Scan for the cell matching the given text and deliver its (x, y) coordinate at center. 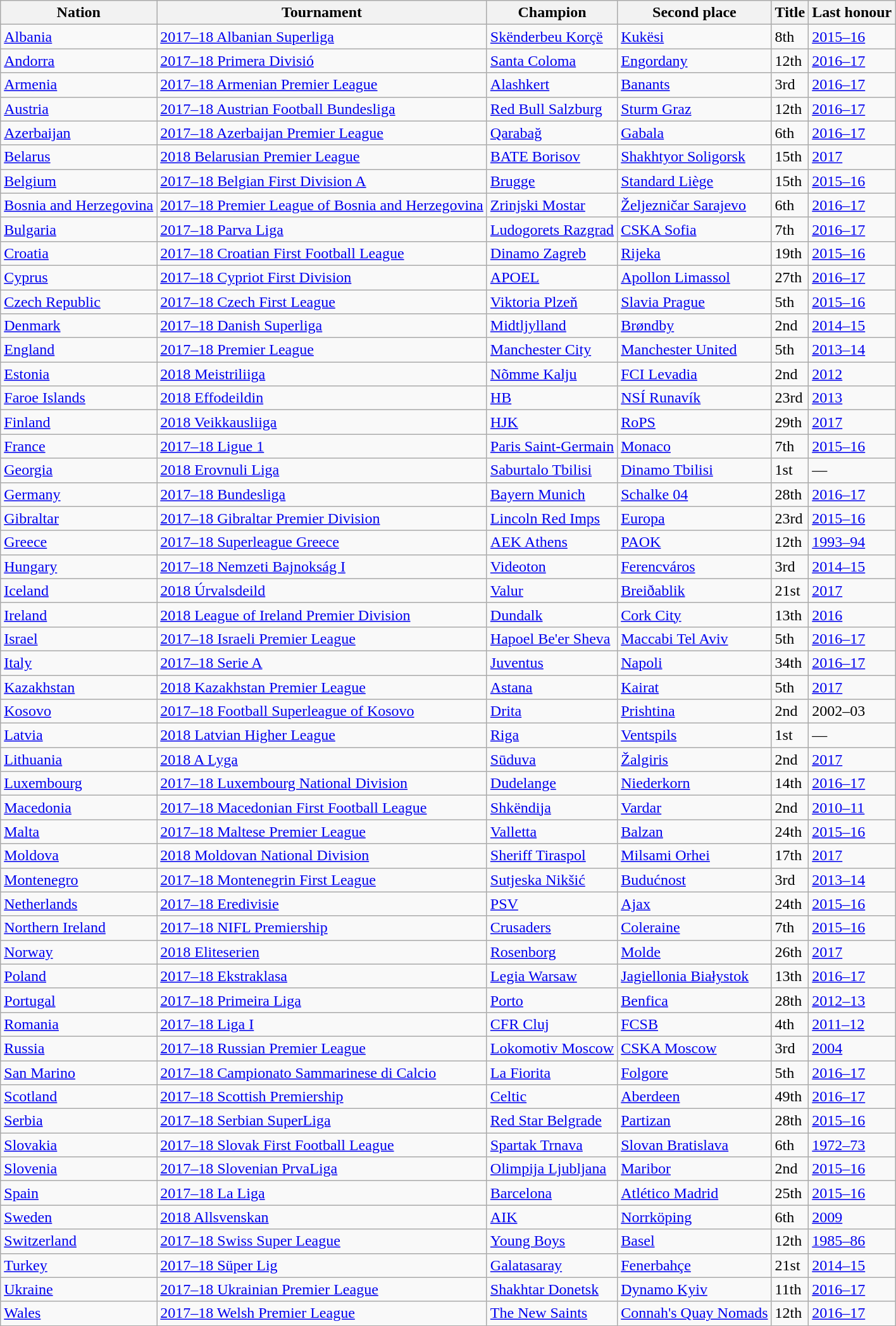
Tournament (322, 13)
Astana (552, 687)
Albania (78, 37)
Ukraine (78, 1289)
Monaco (695, 446)
Brugge (552, 181)
Legia Warsaw (552, 976)
2017–18 Süper Lig (322, 1265)
2017–18 Armenian Premier League (322, 85)
8th (790, 37)
27th (790, 277)
Connah's Quay Nomads (695, 1313)
Žalgiris (695, 760)
Second place (695, 13)
Kairat (695, 687)
Nation (78, 13)
Kukësi (695, 37)
17th (790, 856)
2017–18 Scottish Premiership (322, 1097)
Galatasaray (552, 1265)
2011–12 (852, 1024)
Wales (78, 1313)
Juventus (552, 663)
Spartak Trnava (552, 1145)
2017–18 Ligue 1 (322, 446)
2018 Moldovan National Division (322, 856)
Banants (695, 85)
Brøndby (695, 326)
PAOK (695, 542)
2017–18 Slovenian PrvaLiga (322, 1169)
Sweden (78, 1217)
Poland (78, 976)
Iceland (78, 591)
Videoton (552, 566)
2017–18 Welsh Premier League (322, 1313)
NSÍ Runavík (695, 398)
Olimpija Ljubljana (552, 1169)
2017–18 Bundesliga (322, 494)
Malta (78, 832)
Riga (552, 735)
Norrköping (695, 1217)
2013 (852, 398)
2017–18 Eredivisie (322, 904)
Sūduva (552, 760)
BATE Borisov (552, 157)
Napoli (695, 663)
Ventspils (695, 735)
Czech Republic (78, 302)
2017–18 Czech First League (322, 302)
2017–18 Slovak First Football League (322, 1145)
29th (790, 422)
Armenia (78, 85)
2017–18 Campionato Sammarinese di Calcio (322, 1073)
Turkey (78, 1265)
La Fiorita (552, 1073)
AIK (552, 1217)
Barcelona (552, 1193)
Skënderbeu Korçë (552, 37)
RoPS (695, 422)
Netherlands (78, 904)
34th (790, 663)
Sutjeska Nikšić (552, 880)
Folgore (695, 1073)
France (78, 446)
Paris Saint-Germain (552, 446)
CSKA Moscow (695, 1048)
2017–18 Maltese Premier League (322, 832)
Coleraine (695, 928)
Finland (78, 422)
1985–86 (852, 1241)
Slavia Prague (695, 302)
2017–18 La Liga (322, 1193)
Fenerbahçe (695, 1265)
Partizan (695, 1121)
2018 League of Ireland Premier Division (322, 615)
2016 (852, 615)
Apollon Limassol (695, 277)
Dynamo Kyiv (695, 1289)
Breiðablik (695, 591)
Denmark (78, 326)
Faroe Islands (78, 398)
Young Boys (552, 1241)
11th (790, 1289)
25th (790, 1193)
Azerbaijan (78, 133)
2009 (852, 1217)
PSV (552, 904)
2002–03 (852, 711)
2017–18 Liga I (322, 1024)
Prishtina (695, 711)
Maribor (695, 1169)
Rosenborg (552, 952)
2017–18 Parva Liga (322, 229)
Slovenia (78, 1169)
Red Star Belgrade (552, 1121)
APOEL (552, 277)
The New Saints (552, 1313)
Spain (78, 1193)
Shkëndija (552, 808)
Valletta (552, 832)
2017–18 Superleague Greece (322, 542)
HB (552, 398)
Shakhtyor Soligorsk (695, 157)
2017–18 Football Superleague of Kosovo (322, 711)
AEK Athens (552, 542)
Croatia (78, 253)
Crusaders (552, 928)
Kazakhstan (78, 687)
Nõmme Kalju (552, 374)
4th (790, 1024)
Cyprus (78, 277)
Georgia (78, 470)
Red Bull Salzburg (552, 109)
Europa (695, 518)
26th (790, 952)
FCSB (695, 1024)
Title (790, 13)
2017–18 Ekstraklasa (322, 976)
Gibraltar (78, 518)
Alashkert (552, 85)
Benfica (695, 1000)
Jagiellonia Białystok (695, 976)
Rijeka (695, 253)
2017–18 Cypriot First Division (322, 277)
Dudelange (552, 784)
Germany (78, 494)
Serbia (78, 1121)
Lokomotiv Moscow (552, 1048)
2018 Allsvenskan (322, 1217)
2017–18 Primera Divisió (322, 61)
2010–11 (852, 808)
2012 (852, 374)
2017–18 Montenegrin First League (322, 880)
Montenegro (78, 880)
Zrinjski Mostar (552, 205)
2018 Effodeildin (322, 398)
2018 Úrvalsdeild (322, 591)
2017–18 Gibraltar Premier Division (322, 518)
Manchester City (552, 350)
Santa Coloma (552, 61)
Cork City (695, 615)
2017–18 Austrian Football Bundesliga (322, 109)
2017–18 Belgian First Division A (322, 181)
2018 Latvian Higher League (322, 735)
Greece (78, 542)
HJK (552, 422)
Dinamo Zagreb (552, 253)
Last honour (852, 13)
Macedonia (78, 808)
Vardar (695, 808)
Aberdeen (695, 1097)
Standard Liège (695, 181)
Belgium (78, 181)
Norway (78, 952)
Dinamo Tbilisi (695, 470)
2017–18 Israeli Premier League (322, 639)
2017–18 Serie A (322, 663)
1972–73 (852, 1145)
San Marino (78, 1073)
2017–18 Albanian Superliga (322, 37)
Sheriff Tiraspol (552, 856)
2018 Meistriliiga (322, 374)
14th (790, 784)
Northern Ireland (78, 928)
Ireland (78, 615)
2017–18 Serbian SuperLiga (322, 1121)
Ajax (695, 904)
1993–94 (852, 542)
Schalke 04 (695, 494)
Switzerland (78, 1241)
Latvia (78, 735)
Lincoln Red Imps (552, 518)
Romania (78, 1024)
2018 Eliteserien (322, 952)
2017–18 Ukrainian Premier League (322, 1289)
CFR Cluj (552, 1024)
2017–18 Premier League of Bosnia and Herzegovina (322, 205)
Italy (78, 663)
2017–18 Primeira Liga (322, 1000)
Moldova (78, 856)
Austria (78, 109)
Viktoria Plzeň (552, 302)
2018 Belarusian Premier League (322, 157)
Celtic (552, 1097)
2018 Veikkausliiga (322, 422)
Bosnia and Herzegovina (78, 205)
Portugal (78, 1000)
Champion (552, 13)
Molde (695, 952)
2017–18 Danish Superliga (322, 326)
Maccabi Tel Aviv (695, 639)
Budućnost (695, 880)
Israel (78, 639)
19th (790, 253)
Sturm Graz (695, 109)
Atlético Madrid (695, 1193)
Balzan (695, 832)
Scotland (78, 1097)
Hungary (78, 566)
Kosovo (78, 711)
Basel (695, 1241)
FCI Levadia (695, 374)
Lithuania (78, 760)
2017–18 Swiss Super League (322, 1241)
2017–18 Azerbaijan Premier League (322, 133)
CSKA Sofia (695, 229)
Engordany (695, 61)
2017–18 Croatian First Football League (322, 253)
2018 Kazakhstan Premier League (322, 687)
2018 Erovnuli Liga (322, 470)
Manchester United (695, 350)
Bayern Munich (552, 494)
Drita (552, 711)
2004 (852, 1048)
Gabala (695, 133)
49th (790, 1097)
Ferencváros (695, 566)
Ludogorets Razgrad (552, 229)
Dundalk (552, 615)
Belarus (78, 157)
Hapoel Be'er Sheva (552, 639)
2017–18 Russian Premier League (322, 1048)
Niederkorn (695, 784)
2012–13 (852, 1000)
2017–18 NIFL Premiership (322, 928)
Qarabağ (552, 133)
2017–18 Macedonian First Football League (322, 808)
Luxembourg (78, 784)
Milsami Orhei (695, 856)
Bulgaria (78, 229)
Russia (78, 1048)
Slovakia (78, 1145)
2017–18 Nemzeti Bajnokság I (322, 566)
Andorra (78, 61)
Valur (552, 591)
Porto (552, 1000)
Slovan Bratislava (695, 1145)
2018 A Lyga (322, 760)
England (78, 350)
Estonia (78, 374)
2017–18 Luxembourg National Division (322, 784)
Željezničar Sarajevo (695, 205)
Midtljylland (552, 326)
2017–18 Premier League (322, 350)
Saburtalo Tbilisi (552, 470)
Shakhtar Donetsk (552, 1289)
